Return (X, Y) of the center of cell containing provided text 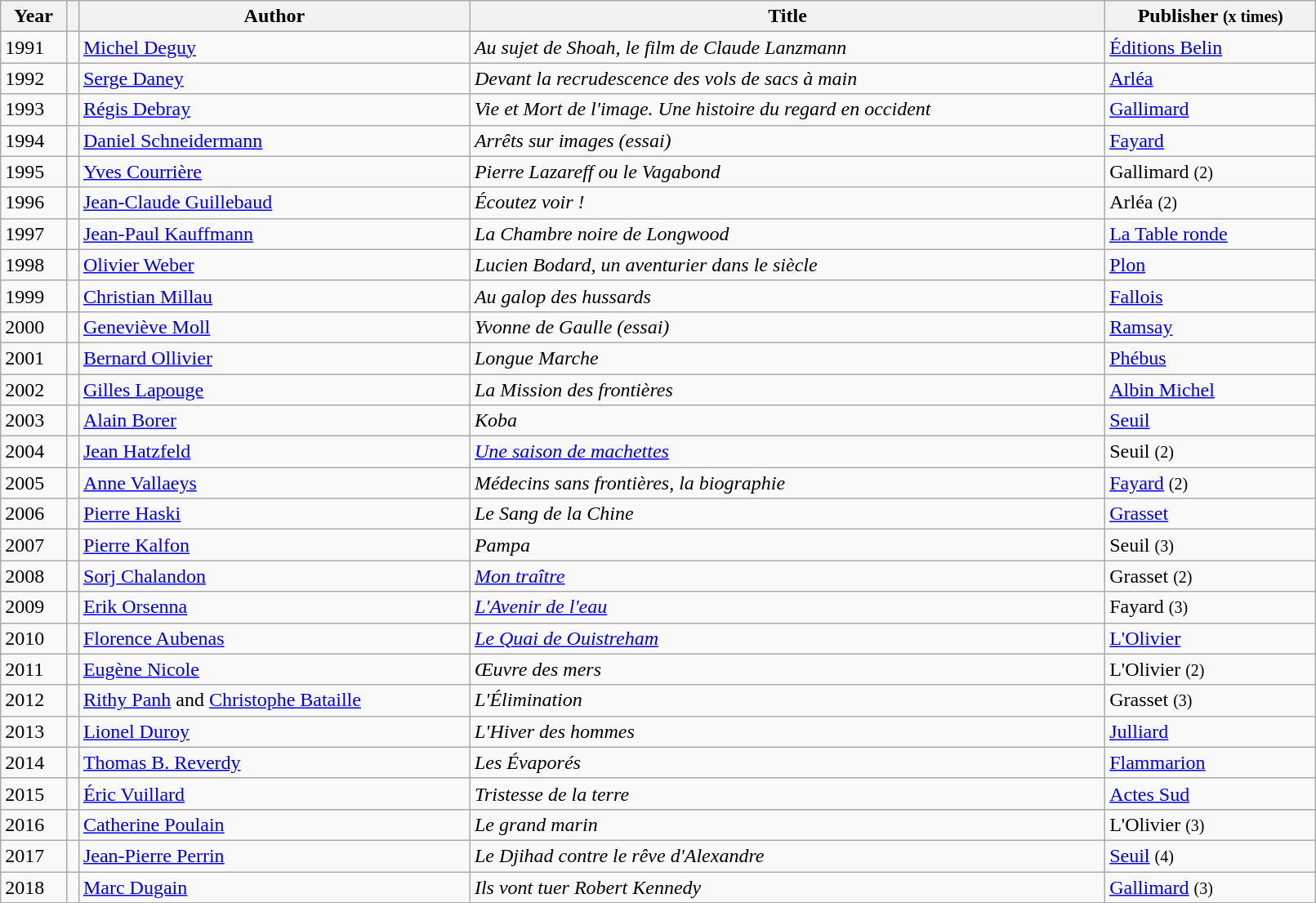
La Table ronde (1211, 234)
Jean-Claude Guillebaud (274, 203)
Œuvre des mers (787, 669)
2008 (34, 576)
Pierre Haski (274, 514)
2003 (34, 421)
Thomas B. Reverdy (274, 762)
Title (787, 16)
Jean Hatzfeld (274, 452)
1993 (34, 110)
Ils vont tuer Robert Kennedy (787, 887)
Médecins sans frontières, la biographie (787, 483)
Alain Borer (274, 421)
2006 (34, 514)
Yvonne de Gaulle (essai) (787, 327)
Flammarion (1211, 762)
Arrêts sur images (essai) (787, 141)
Author (274, 16)
1997 (34, 234)
Albin Michel (1211, 390)
La Mission des frontières (787, 390)
Rithy Panh and Christophe Bataille (274, 700)
Les Évaporés (787, 762)
Tristesse de la terre (787, 793)
Pierre Kalfon (274, 545)
Serge Daney (274, 78)
Gallimard (3) (1211, 887)
Une saison de machettes (787, 452)
L'Avenir de l'eau (787, 607)
Seuil (3) (1211, 545)
Catherine Poulain (274, 825)
Lucien Bodard, un aventurier dans le siècle (787, 265)
1992 (34, 78)
Geneviève Moll (274, 327)
Arléa (1211, 78)
Mon traître (787, 576)
Pampa (787, 545)
Longue Marche (787, 358)
Bernard Ollivier (274, 358)
Gallimard (1211, 110)
L'Olivier (2) (1211, 669)
Régis Debray (274, 110)
Lionel Duroy (274, 731)
Marc Dugain (274, 887)
2007 (34, 545)
Écoutez voir ! (787, 203)
2010 (34, 638)
1994 (34, 141)
1995 (34, 172)
Fayard (2) (1211, 483)
2002 (34, 390)
Koba (787, 421)
Year (34, 16)
Éditions Belin (1211, 47)
Vie et Mort de l'image. Une histoire du regard en occident (787, 110)
2000 (34, 327)
Fayard (1211, 141)
2012 (34, 700)
Jean-Paul Kauffmann (274, 234)
2014 (34, 762)
Devant la recrudescence des vols de sacs à main (787, 78)
Grasset (1211, 514)
Au galop des hussards (787, 296)
1996 (34, 203)
Le Sang de la Chine (787, 514)
2005 (34, 483)
Actes Sud (1211, 793)
1999 (34, 296)
L'Élimination (787, 700)
Seuil (4) (1211, 856)
Sorj Chalandon (274, 576)
L'Hiver des hommes (787, 731)
2001 (34, 358)
Le grand marin (787, 825)
Julliard (1211, 731)
1998 (34, 265)
Publisher (x times) (1211, 16)
Le Quai de Ouistreham (787, 638)
Au sujet de Shoah, le film de Claude Lanzmann (787, 47)
Pierre Lazareff ou le Vagabond (787, 172)
Gallimard (2) (1211, 172)
2004 (34, 452)
Yves Courrière (274, 172)
2016 (34, 825)
Jean-Pierre Perrin (274, 856)
2011 (34, 669)
L'Olivier (1211, 638)
1991 (34, 47)
Fallois (1211, 296)
Fayard (3) (1211, 607)
2015 (34, 793)
Éric Vuillard (274, 793)
Phébus (1211, 358)
Eugène Nicole (274, 669)
Daniel Schneidermann (274, 141)
Seuil (2) (1211, 452)
Plon (1211, 265)
Michel Deguy (274, 47)
Seuil (1211, 421)
Olivier Weber (274, 265)
Erik Orsenna (274, 607)
2018 (34, 887)
Le Djihad contre le rêve d'Alexandre (787, 856)
Anne Vallaeys (274, 483)
Christian Millau (274, 296)
Arléa (2) (1211, 203)
2017 (34, 856)
L'Olivier (3) (1211, 825)
La Chambre noire de Longwood (787, 234)
Ramsay (1211, 327)
Florence Aubenas (274, 638)
Grasset (2) (1211, 576)
Gilles Lapouge (274, 390)
2013 (34, 731)
2009 (34, 607)
Grasset (3) (1211, 700)
